Return the (X, Y) coordinate for the center point of the cell that contains the specified text.  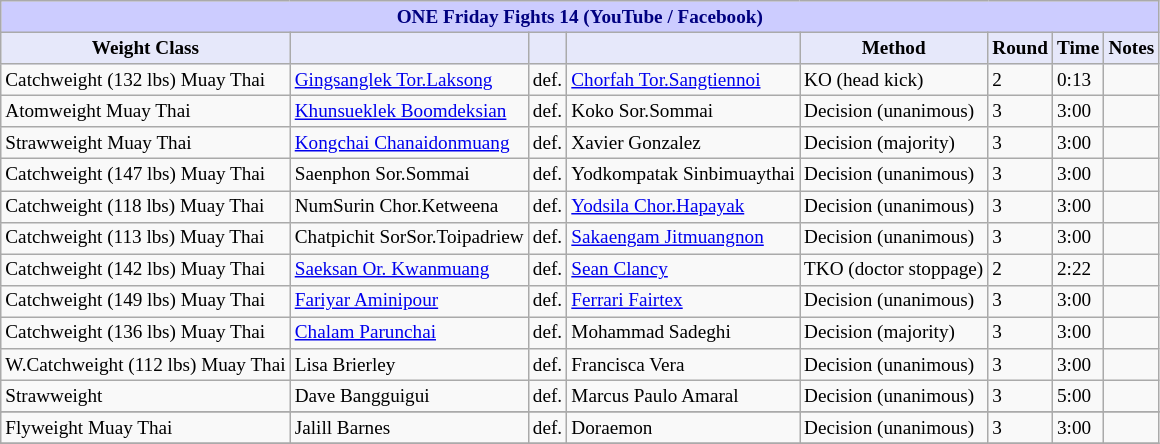
Saenphon Sor.Sommai (409, 175)
Francisca Vera (684, 365)
Koko Sor.Sommai (684, 111)
Dave Bangguigui (409, 396)
Flyweight Muay Thai (146, 428)
Yodkompatak Sinbimuaythai (684, 175)
Doraemon (684, 428)
Chorfah Tor.Sangtiennoi (684, 80)
Ferrari Fairtex (684, 301)
Catchweight (136 lbs) Muay Thai (146, 333)
Marcus Paulo Amaral (684, 396)
NumSurin Chor.Ketweena (409, 206)
Yodsila Chor.Hapayak (684, 206)
Catchweight (147 lbs) Muay Thai (146, 175)
Time (1078, 48)
Sakaengam Jitmuangnon (684, 238)
Weight Class (146, 48)
Gingsanglek Tor.Laksong (409, 80)
Method (894, 48)
Xavier Gonzalez (684, 143)
Catchweight (149 lbs) Muay Thai (146, 301)
Catchweight (132 lbs) Muay Thai (146, 80)
Catchweight (142 lbs) Muay Thai (146, 270)
Strawweight Muay Thai (146, 143)
Catchweight (113 lbs) Muay Thai (146, 238)
Kongchai Chanaidonmuang (409, 143)
Sean Clancy (684, 270)
Khunsueklek Boomdeksian (409, 111)
0:13 (1078, 80)
KO (head kick) (894, 80)
Strawweight (146, 396)
Atomweight Muay Thai (146, 111)
Notes (1132, 48)
Chatpichit SorSor.Toipadriew (409, 238)
TKO (doctor stoppage) (894, 270)
W.Catchweight (112 lbs) Muay Thai (146, 365)
Fariyar Aminipour (409, 301)
Lisa Brierley (409, 365)
Mohammad Sadeghi (684, 333)
Saeksan Or. Kwanmuang (409, 270)
5:00 (1078, 396)
Chalam Parunchai (409, 333)
Catchweight (118 lbs) Muay Thai (146, 206)
2:22 (1078, 270)
ONE Friday Fights 14 (YouTube / Facebook) (580, 17)
Jalill Barnes (409, 428)
Round (1020, 48)
